Return the [X, Y] coordinate for the center point of the cell that contains the specified text.  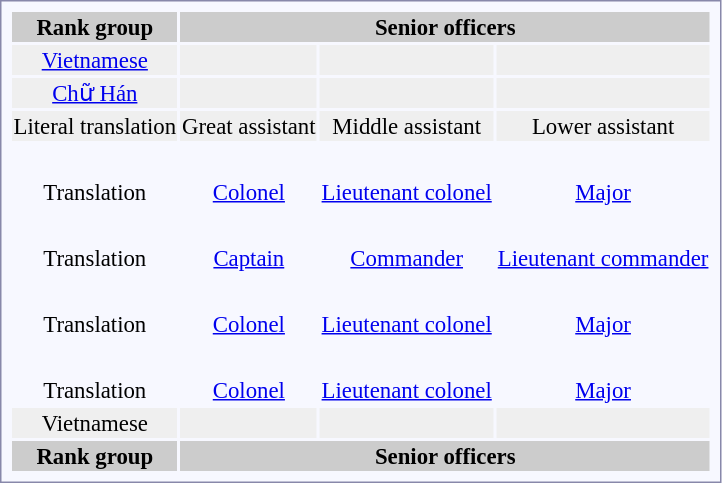
Great assistant [249, 126]
Lieutenant commander [603, 258]
Captain [249, 258]
Lower assistant [603, 126]
Chữ Hán [95, 93]
Literal translation [95, 126]
Commander [406, 258]
Middle assistant [406, 126]
